For the text-containing cell, return its midpoint in (x, y) coordinate format. 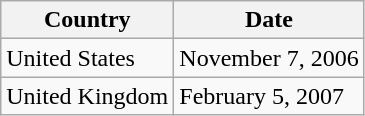
February 5, 2007 (269, 96)
United Kingdom (88, 96)
Country (88, 20)
November 7, 2006 (269, 58)
Date (269, 20)
United States (88, 58)
